Pinpoint the cell where the given text exists, returning its [x, y] midpoint coordinate. 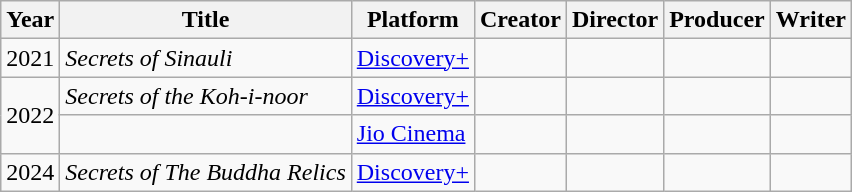
Title [206, 20]
Creator [520, 20]
Secrets of Sinauli [206, 58]
2022 [30, 115]
2024 [30, 172]
Year [30, 20]
2021 [30, 58]
Director [614, 20]
Secrets of The Buddha Relics [206, 172]
Writer [810, 20]
Producer [718, 20]
Jio Cinema [412, 134]
Secrets of the Koh-i-noor [206, 96]
Platform [412, 20]
